Detect which cell encompasses the target text, then output its (X, Y) center coordinate. 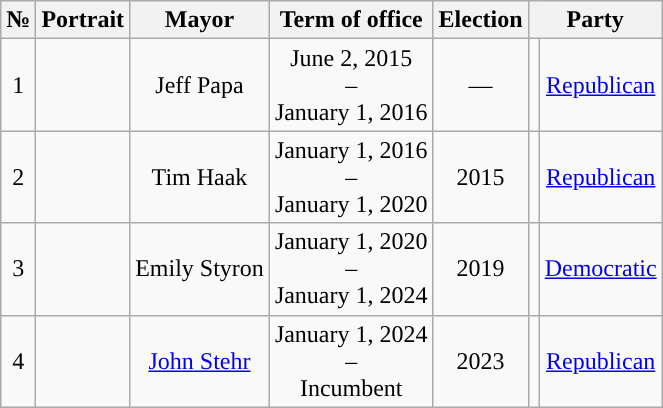
Election (480, 20)
3 (18, 269)
4 (18, 361)
January 1, 2020–January 1, 2024 (351, 269)
2015 (480, 177)
Jeff Papa (200, 85)
Term of office (351, 20)
Emily Styron (200, 269)
Democratic (600, 269)
John Stehr (200, 361)
Portrait (83, 20)
2 (18, 177)
January 1, 2024–Incumbent (351, 361)
June 2, 2015–January 1, 2016 (351, 85)
Tim Haak (200, 177)
1 (18, 85)
— (480, 85)
January 1, 2016–January 1, 2020 (351, 177)
2019 (480, 269)
Party (595, 20)
№ (18, 20)
2023 (480, 361)
Mayor (200, 20)
